For the text-containing cell, return its midpoint in [x, y] coordinate format. 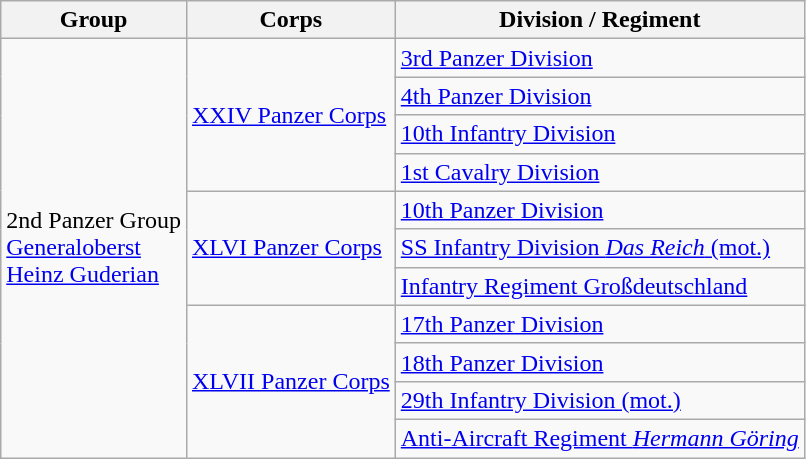
Group [94, 20]
10th Infantry Division [600, 134]
18th Panzer Division [600, 362]
4th Panzer Division [600, 96]
XXIV Panzer Corps [290, 115]
XLVI Panzer Corps [290, 248]
10th Panzer Division [600, 210]
2nd Panzer GroupGeneraloberstHeinz Guderian [94, 248]
XLVII Panzer Corps [290, 381]
3rd Panzer Division [600, 58]
17th Panzer Division [600, 324]
SS Infantry Division Das Reich (mot.) [600, 248]
Infantry Regiment Großdeutschland [600, 286]
29th Infantry Division (mot.) [600, 400]
1st Cavalry Division [600, 172]
Anti-Aircraft Regiment Hermann Göring [600, 438]
Corps [290, 20]
Division / Regiment [600, 20]
